Capture the cell that displays the provided text and extract its (x, y) central coordinate. 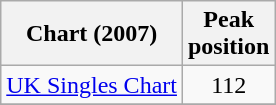
Peakposition (228, 34)
Chart (2007) (92, 34)
112 (228, 85)
UK Singles Chart (92, 85)
